Find where the given text appears and provide that cell's center as [X, Y] coordinate. 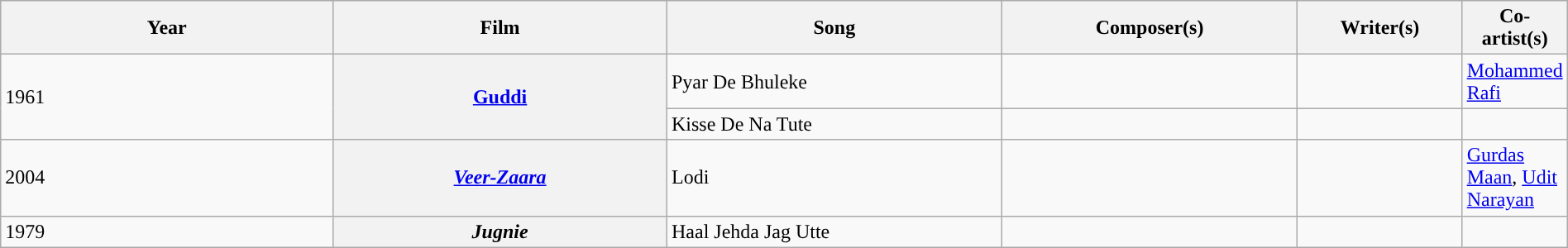
Co-artist(s) [1515, 28]
Veer-Zaara [500, 178]
Film [500, 28]
Lodi [834, 178]
Mohammed Rafi [1515, 81]
Jugnie [500, 231]
Year [167, 28]
Pyar De Bhuleke [834, 81]
Composer(s) [1150, 28]
1979 [167, 231]
Song [834, 28]
2004 [167, 178]
Writer(s) [1379, 28]
Guddi [500, 98]
1961 [167, 98]
Haal Jehda Jag Utte [834, 231]
Gurdas Maan, Udit Narayan [1515, 178]
Kisse De Na Tute [834, 124]
